For the text-containing cell, return its midpoint in (x, y) coordinate format. 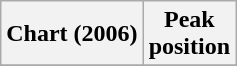
Peakposition (189, 34)
Chart (2006) (72, 34)
